Return [x, y] of the center of cell containing provided text 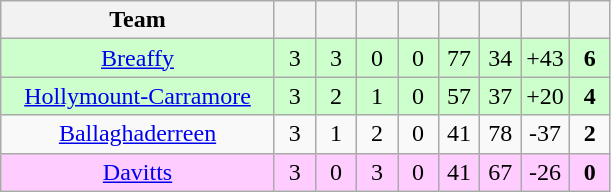
37 [500, 96]
67 [500, 172]
77 [460, 58]
34 [500, 58]
+43 [546, 58]
Hollymount-Carramore [138, 96]
-37 [546, 134]
Davitts [138, 172]
4 [590, 96]
57 [460, 96]
Team [138, 20]
+20 [546, 96]
Breaffy [138, 58]
Ballaghaderreen [138, 134]
-26 [546, 172]
78 [500, 134]
6 [590, 58]
